Provide the (X, Y) coordinate of the cell's center where the given text is located.  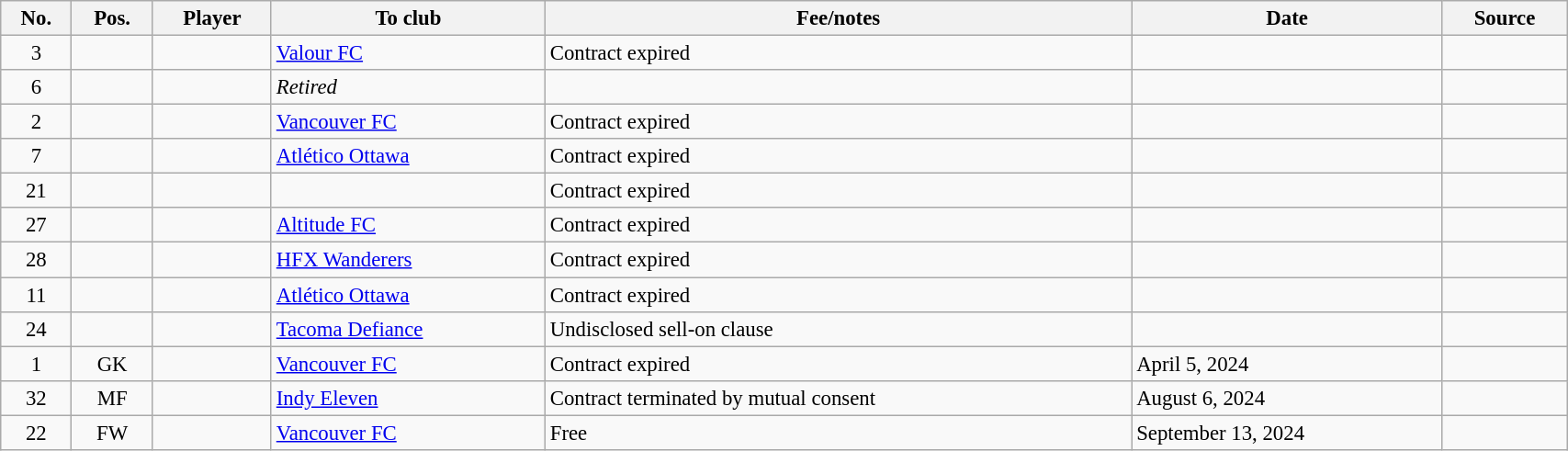
Contract terminated by mutual consent (838, 398)
To club (408, 18)
Player (211, 18)
Free (838, 433)
Tacoma Defiance (408, 329)
21 (37, 191)
Pos. (112, 18)
August 6, 2024 (1288, 398)
FW (112, 433)
April 5, 2024 (1288, 364)
11 (37, 295)
22 (37, 433)
1 (37, 364)
Altitude FC (408, 225)
3 (37, 53)
HFX Wanderers (408, 260)
7 (37, 156)
27 (37, 225)
2 (37, 122)
Source (1505, 18)
6 (37, 87)
Valour FC (408, 53)
GK (112, 364)
32 (37, 398)
MF (112, 398)
No. (37, 18)
Undisclosed sell-on clause (838, 329)
Indy Eleven (408, 398)
Date (1288, 18)
Retired (408, 87)
Fee/notes (838, 18)
28 (37, 260)
September 13, 2024 (1288, 433)
24 (37, 329)
